Capture the cell that displays the provided text and extract its [X, Y] central coordinate. 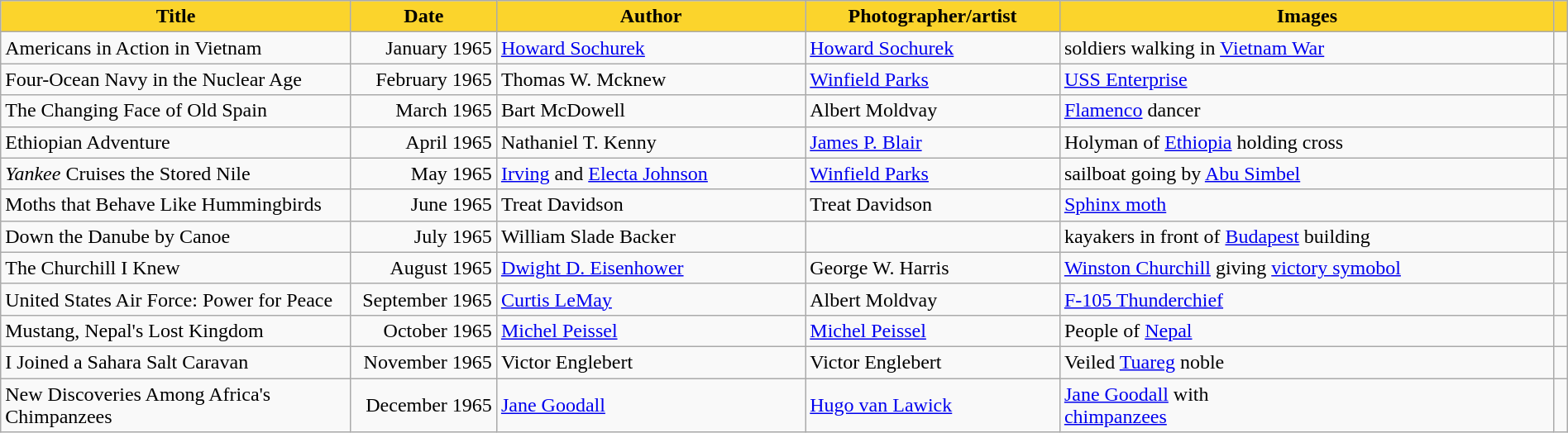
Title [176, 17]
Irving and Electa Johnson [650, 174]
kayakers in front of Budapest building [1307, 236]
United States Air Force: Power for Peace [176, 299]
I Joined a Sahara Salt Caravan [176, 362]
Images [1307, 17]
Veiled Tuareg noble [1307, 362]
Dwight D. Eisenhower [650, 268]
George W. Harris [933, 268]
Holyman of Ethiopia holding cross [1307, 142]
The Churchill I Knew [176, 268]
Hugo van Lawick [933, 405]
William Slade Backer [650, 236]
Winston Churchill giving victory symobol [1307, 268]
December 1965 [423, 405]
Date [423, 17]
Curtis LeMay [650, 299]
November 1965 [423, 362]
Americans in Action in Vietnam [176, 48]
James P. Blair [933, 142]
Jane Goodall with chimpanzees [1307, 405]
Author [650, 17]
May 1965 [423, 174]
Down the Danube by Canoe [176, 236]
Four-Ocean Navy in the Nuclear Age [176, 79]
Bart McDowell [650, 111]
Thomas W. Mcknew [650, 79]
January 1965 [423, 48]
Jane Goodall [650, 405]
soldiers walking in Vietnam War [1307, 48]
February 1965 [423, 79]
June 1965 [423, 205]
sailboat going by Abu Simbel [1307, 174]
F-105 Thunderchief [1307, 299]
October 1965 [423, 331]
Photographer/artist [933, 17]
Ethiopian Adventure [176, 142]
Yankee Cruises the Stored Nile [176, 174]
New Discoveries Among Africa's Chimpanzees [176, 405]
Sphinx moth [1307, 205]
Moths that Behave Like Hummingbirds [176, 205]
July 1965 [423, 236]
The Changing Face of Old Spain [176, 111]
Flamenco dancer [1307, 111]
March 1965 [423, 111]
Nathaniel T. Kenny [650, 142]
April 1965 [423, 142]
Mustang, Nepal's Lost Kingdom [176, 331]
August 1965 [423, 268]
September 1965 [423, 299]
USS Enterprise [1307, 79]
People of Nepal [1307, 331]
